Detect which cell encompasses the target text, then output its [x, y] center coordinate. 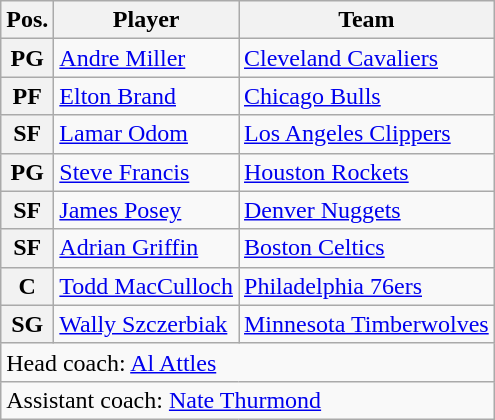
Cleveland Cavaliers [366, 58]
Elton Brand [146, 96]
Head coach: Al Attles [248, 362]
Todd MacCulloch [146, 286]
Denver Nuggets [366, 210]
Steve Francis [146, 172]
PF [28, 96]
James Posey [146, 210]
Wally Szczerbiak [146, 324]
Boston Celtics [366, 248]
Chicago Bulls [366, 96]
Lamar Odom [146, 134]
Player [146, 20]
Minnesota Timberwolves [366, 324]
Los Angeles Clippers [366, 134]
Team [366, 20]
C [28, 286]
Andre Miller [146, 58]
Houston Rockets [366, 172]
Philadelphia 76ers [366, 286]
Assistant coach: Nate Thurmond [248, 400]
Adrian Griffin [146, 248]
SG [28, 324]
Pos. [28, 20]
